Extract the (X, Y) coordinate from the center of the cell holding the provided text.  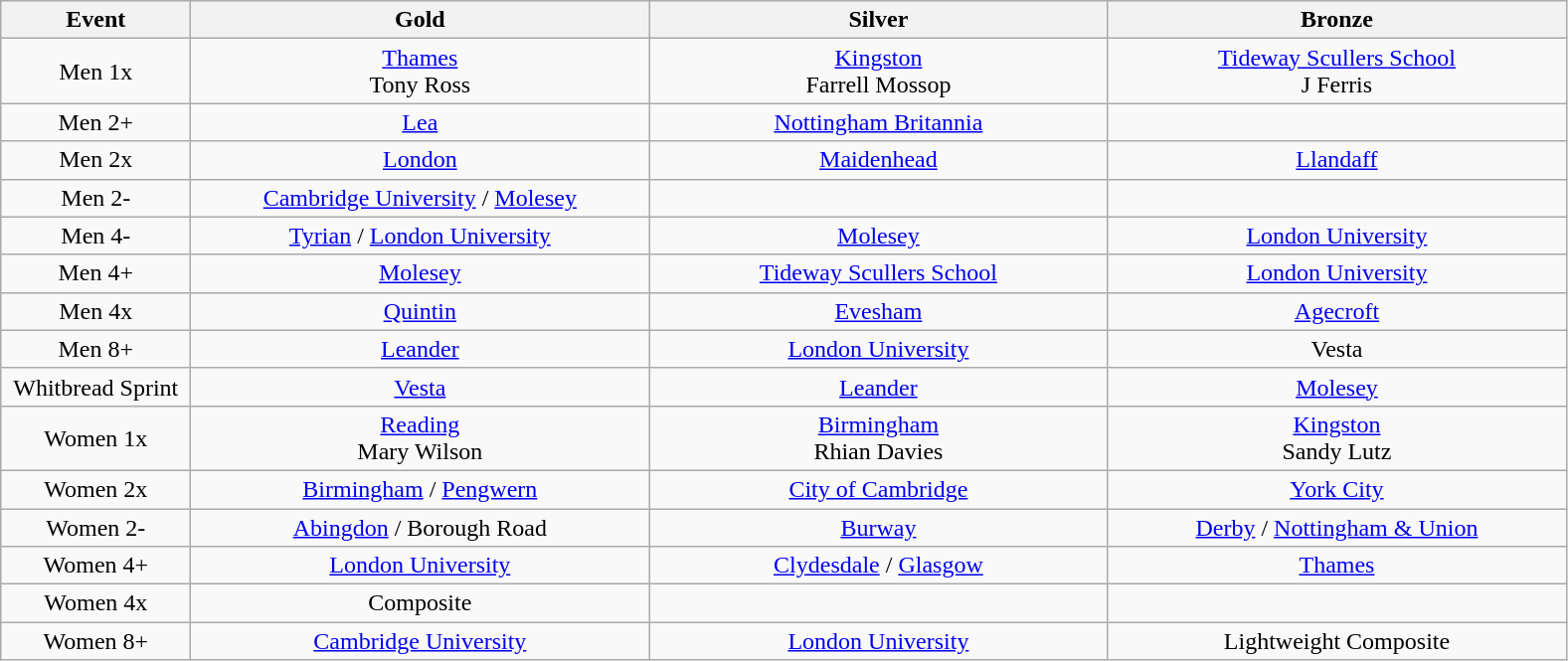
Event (95, 20)
Tideway Scullers School J Ferris (1336, 72)
Men 8+ (95, 349)
ThamesTony Ross (420, 72)
Whitbread Sprint (95, 387)
Agecroft (1336, 311)
London (420, 160)
Clydesdale / Glasgow (879, 566)
Men 4x (95, 311)
Evesham (879, 311)
Lea (420, 122)
Women 8+ (95, 641)
York City (1336, 489)
Men 2x (95, 160)
Women 1x (95, 437)
Tyrian / London University (420, 236)
Cambridge University / Molesey (420, 198)
Burway (879, 528)
Lightweight Composite (1336, 641)
Silver (879, 20)
Men 2+ (95, 122)
Cambridge University (420, 641)
Tideway Scullers School (879, 273)
Women 4+ (95, 566)
KingstonSandy Lutz (1336, 437)
Men 1x (95, 72)
Men 2- (95, 198)
ReadingMary Wilson (420, 437)
Quintin (420, 311)
BirminghamRhian Davies (879, 437)
Women 4x (95, 603)
Llandaff (1336, 160)
Maidenhead (879, 160)
Bronze (1336, 20)
Birmingham / Pengwern (420, 489)
Derby / Nottingham & Union (1336, 528)
Abingdon / Borough Road (420, 528)
Gold (420, 20)
Women 2x (95, 489)
Men 4- (95, 236)
City of Cambridge (879, 489)
Composite (420, 603)
Men 4+ (95, 273)
Thames (1336, 566)
Women 2- (95, 528)
Nottingham Britannia (879, 122)
KingstonFarrell Mossop (879, 72)
